For the text-containing cell, return its midpoint in [x, y] coordinate format. 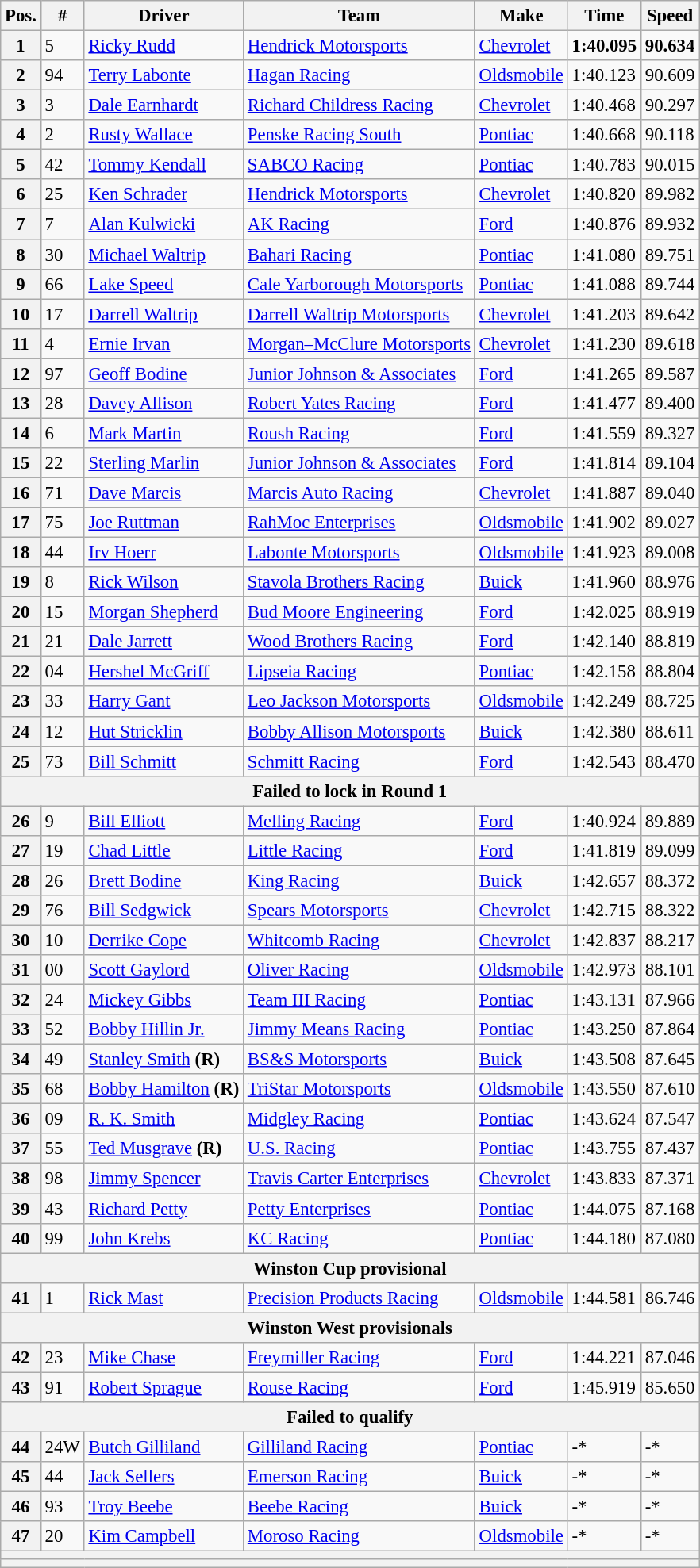
TriStar Motorsports [360, 1089]
1:40.783 [604, 165]
Darrell Waltrip [163, 314]
Bill Elliott [163, 821]
SABCO Racing [360, 165]
1:41.960 [604, 582]
38 [21, 1179]
88.819 [670, 642]
John Krebs [163, 1238]
87.547 [670, 1119]
KC Racing [360, 1238]
89.932 [670, 224]
Ricky Rudd [163, 46]
Troy Beebe [163, 1507]
Chad Little [163, 851]
Rusty Wallace [163, 135]
87.437 [670, 1149]
Robert Yates Racing [360, 404]
Beebe Racing [360, 1507]
1:42.543 [604, 761]
Terry Labonte [163, 75]
Spears Motorsports [360, 911]
1:42.715 [604, 911]
Alan Kulwicki [163, 224]
88.217 [670, 940]
Petty Enterprises [360, 1209]
1:40.123 [604, 75]
1:42.657 [604, 880]
66 [62, 284]
1:44.221 [604, 1358]
Butch Gilliland [163, 1447]
1:42.025 [604, 612]
1:40.876 [604, 224]
89.642 [670, 314]
Sterling Marlin [163, 463]
Robert Sprague [163, 1387]
1:43.250 [604, 1029]
24W [62, 1447]
1:40.924 [604, 821]
1:41.088 [604, 284]
00 [62, 970]
Travis Carter Enterprises [360, 1179]
89.099 [670, 851]
Leo Jackson Motorsports [360, 702]
1:44.581 [604, 1298]
1:40.668 [604, 135]
35 [21, 1089]
89.008 [670, 553]
89.982 [670, 194]
Schmitt Racing [360, 761]
13 [21, 404]
1:42.380 [604, 731]
89.327 [670, 433]
Lipseia Racing [360, 672]
Bud Moore Engineering [360, 612]
Ted Musgrave (R) [163, 1149]
76 [62, 911]
Mark Martin [163, 433]
1:41.923 [604, 553]
1:42.249 [604, 702]
87.371 [670, 1179]
88.976 [670, 582]
45 [21, 1477]
Roush Racing [360, 433]
47 [21, 1536]
1:43.131 [604, 1000]
Morgan–McClure Motorsports [360, 343]
90.015 [670, 165]
87.966 [670, 1000]
BS&S Motorsports [360, 1060]
Hut Stricklin [163, 731]
Darrell Waltrip Motorsports [360, 314]
Ken Schrader [163, 194]
1:44.075 [604, 1209]
1:41.080 [604, 255]
Whitcomb Racing [360, 940]
Mike Chase [163, 1358]
Bill Sedgwick [163, 911]
46 [21, 1507]
Time [604, 16]
31 [21, 970]
73 [62, 761]
Bobby Hamilton (R) [163, 1089]
1:41.814 [604, 463]
89.751 [670, 255]
Marcis Auto Racing [360, 493]
U.S. Racing [360, 1149]
1:40.820 [604, 194]
1:43.755 [604, 1149]
Wood Brothers Racing [360, 642]
Speed [670, 16]
Freymiller Racing [360, 1358]
Hershel McGriff [163, 672]
Team [360, 16]
04 [62, 672]
49 [62, 1060]
89.889 [670, 821]
Penske Racing South [360, 135]
1:43.508 [604, 1060]
87.864 [670, 1029]
1:44.180 [604, 1238]
Moroso Racing [360, 1536]
89.104 [670, 463]
93 [62, 1507]
Morgan Shepherd [163, 612]
87.645 [670, 1060]
Rick Mast [163, 1298]
88.611 [670, 731]
34 [21, 1060]
88.101 [670, 970]
11 [21, 343]
Richard Childress Racing [360, 105]
Dale Jarrett [163, 642]
55 [62, 1149]
Mickey Gibbs [163, 1000]
Make [521, 16]
Hagan Racing [360, 75]
18 [21, 553]
89.744 [670, 284]
39 [21, 1209]
1:41.887 [604, 493]
Stanley Smith (R) [163, 1060]
1:43.550 [604, 1089]
Kim Campbell [163, 1536]
89.400 [670, 404]
91 [62, 1387]
Lake Speed [163, 284]
Geoff Bodine [163, 374]
Harry Gant [163, 702]
RahMoc Enterprises [360, 523]
97 [62, 374]
Jimmy Means Racing [360, 1029]
1:45.919 [604, 1387]
87.610 [670, 1089]
40 [21, 1238]
36 [21, 1119]
Failed to lock in Round 1 [350, 791]
85.650 [670, 1387]
1:42.140 [604, 642]
32 [21, 1000]
Bill Schmitt [163, 761]
Jack Sellers [163, 1477]
Tommy Kendall [163, 165]
Team III Racing [360, 1000]
Bobby Hillin Jr. [163, 1029]
09 [62, 1119]
90.634 [670, 46]
Derrike Cope [163, 940]
71 [62, 493]
99 [62, 1238]
29 [21, 911]
Little Racing [360, 851]
1:41.559 [604, 433]
1:43.833 [604, 1179]
88.919 [670, 612]
Joe Ruttman [163, 523]
1:42.837 [604, 940]
87.080 [670, 1238]
Driver [163, 16]
Emerson Racing [360, 1477]
Cale Yarborough Motorsports [360, 284]
Brett Bodine [163, 880]
14 [21, 433]
1:41.265 [604, 374]
90.297 [670, 105]
88.470 [670, 761]
88.372 [670, 880]
87.168 [670, 1209]
89.027 [670, 523]
98 [62, 1179]
# [62, 16]
Winston Cup provisional [350, 1268]
75 [62, 523]
88.322 [670, 911]
1:43.624 [604, 1119]
Dale Earnhardt [163, 105]
52 [62, 1029]
Failed to qualify [350, 1417]
Michael Waltrip [163, 255]
Davey Allison [163, 404]
90.118 [670, 135]
1:40.468 [604, 105]
1:41.902 [604, 523]
Jimmy Spencer [163, 1179]
Rouse Racing [360, 1387]
88.804 [670, 672]
1:41.230 [604, 343]
1:40.095 [604, 46]
1:42.973 [604, 970]
Pos. [21, 16]
68 [62, 1089]
27 [21, 851]
Irv Hoerr [163, 553]
Labonte Motorsports [360, 553]
1:42.158 [604, 672]
Richard Petty [163, 1209]
R. K. Smith [163, 1119]
Scott Gaylord [163, 970]
Oliver Racing [360, 970]
1:41.819 [604, 851]
Stavola Brothers Racing [360, 582]
Bahari Racing [360, 255]
41 [21, 1298]
Ernie Irvan [163, 343]
King Racing [360, 880]
Bobby Allison Motorsports [360, 731]
Gilliland Racing [360, 1447]
Precision Products Racing [360, 1298]
Melling Racing [360, 821]
Midgley Racing [360, 1119]
89.618 [670, 343]
87.046 [670, 1358]
90.609 [670, 75]
89.040 [670, 493]
1:41.203 [604, 314]
86.746 [670, 1298]
37 [21, 1149]
Dave Marcis [163, 493]
1:41.477 [604, 404]
88.725 [670, 702]
Winston West provisionals [350, 1328]
Rick Wilson [163, 582]
AK Racing [360, 224]
89.587 [670, 374]
16 [21, 493]
94 [62, 75]
